Search for the cell housing the specified text and yield its (x, y) center coordinate. 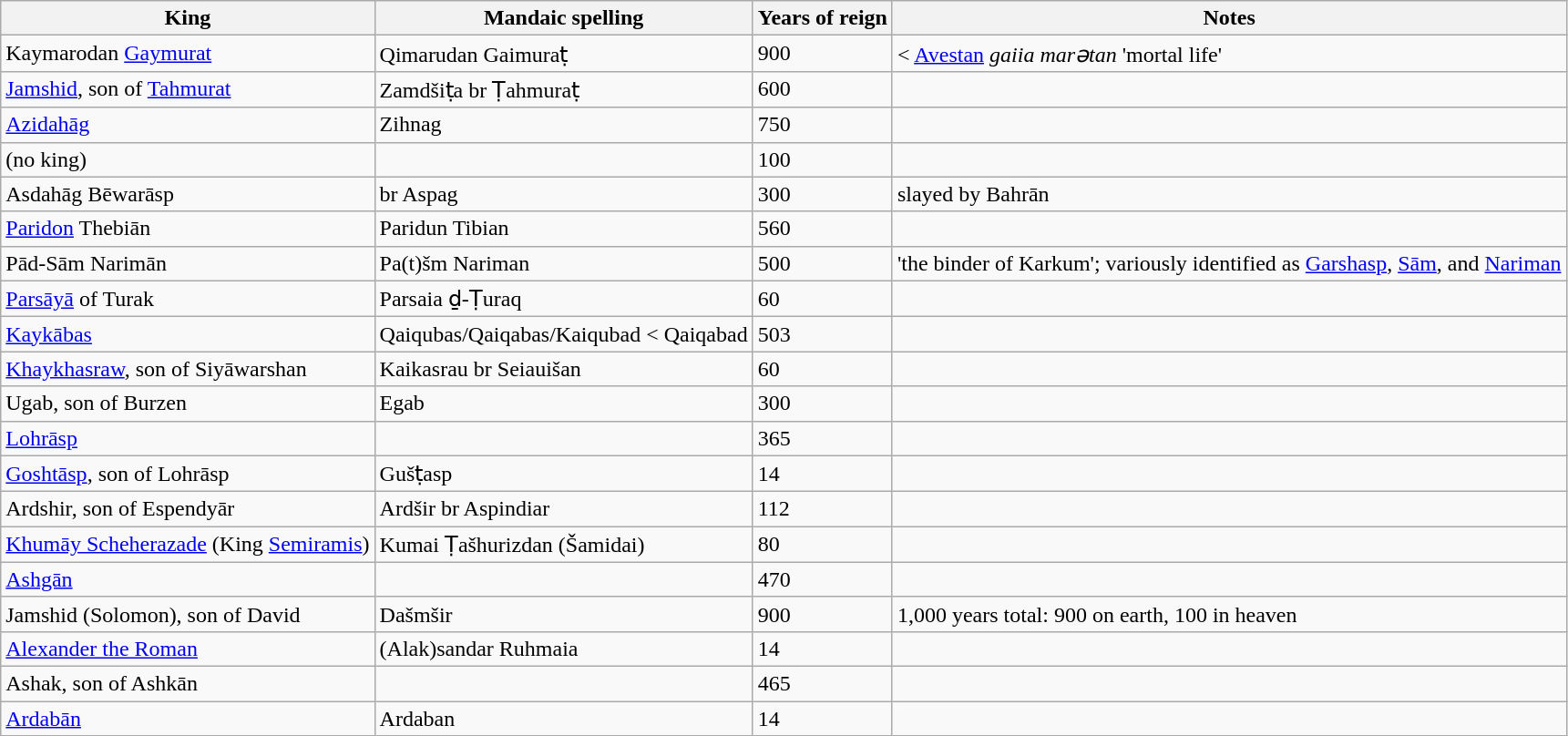
112 (822, 509)
Kumai Ṭašhurizdan (Šamidai) (563, 545)
Ashgān (188, 579)
Qaiqubas/Qaiqabas/Kaiqubad < Qaiqabad (563, 334)
(Alak)sandar Ruhmaia (563, 649)
465 (822, 683)
Pād-Sām Narimān (188, 263)
Kaymarodan Gaymurat (188, 54)
slayed by Bahrān (1229, 194)
100 (822, 159)
Dašmšir (563, 614)
Gušṭasp (563, 474)
Ardabān (188, 719)
365 (822, 438)
Qimarudan Gaimuraṭ (563, 54)
Kaikasrau br Seiauišan (563, 369)
Zihnag (563, 125)
Lohrāsp (188, 438)
560 (822, 229)
Khaykhasraw, son of Siyāwarshan (188, 369)
Parsaia ḏ-Ṭuraq (563, 299)
Paridun Tibian (563, 229)
Notes (1229, 18)
Zamdšiṭa br Ṭahmuraṭ (563, 89)
1,000 years total: 900 on earth, 100 in heaven (1229, 614)
(no king) (188, 159)
Ardšir br Aspindiar (563, 509)
750 (822, 125)
470 (822, 579)
Asdahāg Bēwarāsp (188, 194)
Jamshid (Solomon), son of David (188, 614)
Mandaic spelling (563, 18)
Ashak, son of Ashkān (188, 683)
Khumāy Scheherazade (King Semiramis) (188, 545)
Parsāyā of Turak (188, 299)
503 (822, 334)
Azidahāg (188, 125)
Goshtāsp, son of Lohrāsp (188, 474)
Ardaban (563, 719)
80 (822, 545)
< Avestan gaiia marətan 'mortal life' (1229, 54)
'the binder of Karkum'; variously identified as Garshasp, Sām, and Nariman (1229, 263)
Ugab, son of Burzen (188, 404)
600 (822, 89)
Ardshir, son of Espendyār (188, 509)
Alexander the Roman (188, 649)
Kaykābas (188, 334)
King (188, 18)
500 (822, 263)
Pa(t)šm Nariman (563, 263)
Paridon Thebiān (188, 229)
Jamshid, son of Tahmurat (188, 89)
Egab (563, 404)
br Aspag (563, 194)
Years of reign (822, 18)
